Output the [X, Y] coordinate of the center of the cell containing the given text.  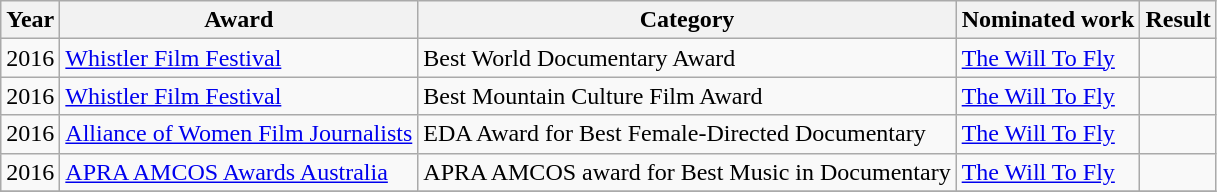
Award [239, 20]
Nominated work [1048, 20]
Category [687, 20]
EDA Award for Best Female-Directed Documentary [687, 134]
Best Mountain Culture Film Award [687, 96]
APRA AMCOS award for Best Music in Documentary [687, 172]
Best World Documentary Award [687, 58]
Year [30, 20]
Alliance of Women Film Journalists [239, 134]
Result [1178, 20]
APRA AMCOS Awards Australia [239, 172]
